Determine the (X, Y) coordinate at the center of the cell enclosing the given text.  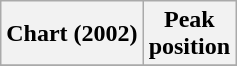
Peakposition (189, 34)
Chart (2002) (72, 34)
